Determine the [x, y] coordinate at the center of the cell enclosing the given text.  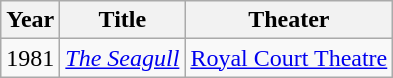
Theater [289, 20]
1981 [30, 58]
Royal Court Theatre [289, 58]
Title [122, 20]
Year [30, 20]
The Seagull [122, 58]
